Scan for the cell matching the given text and deliver its (X, Y) coordinate at center. 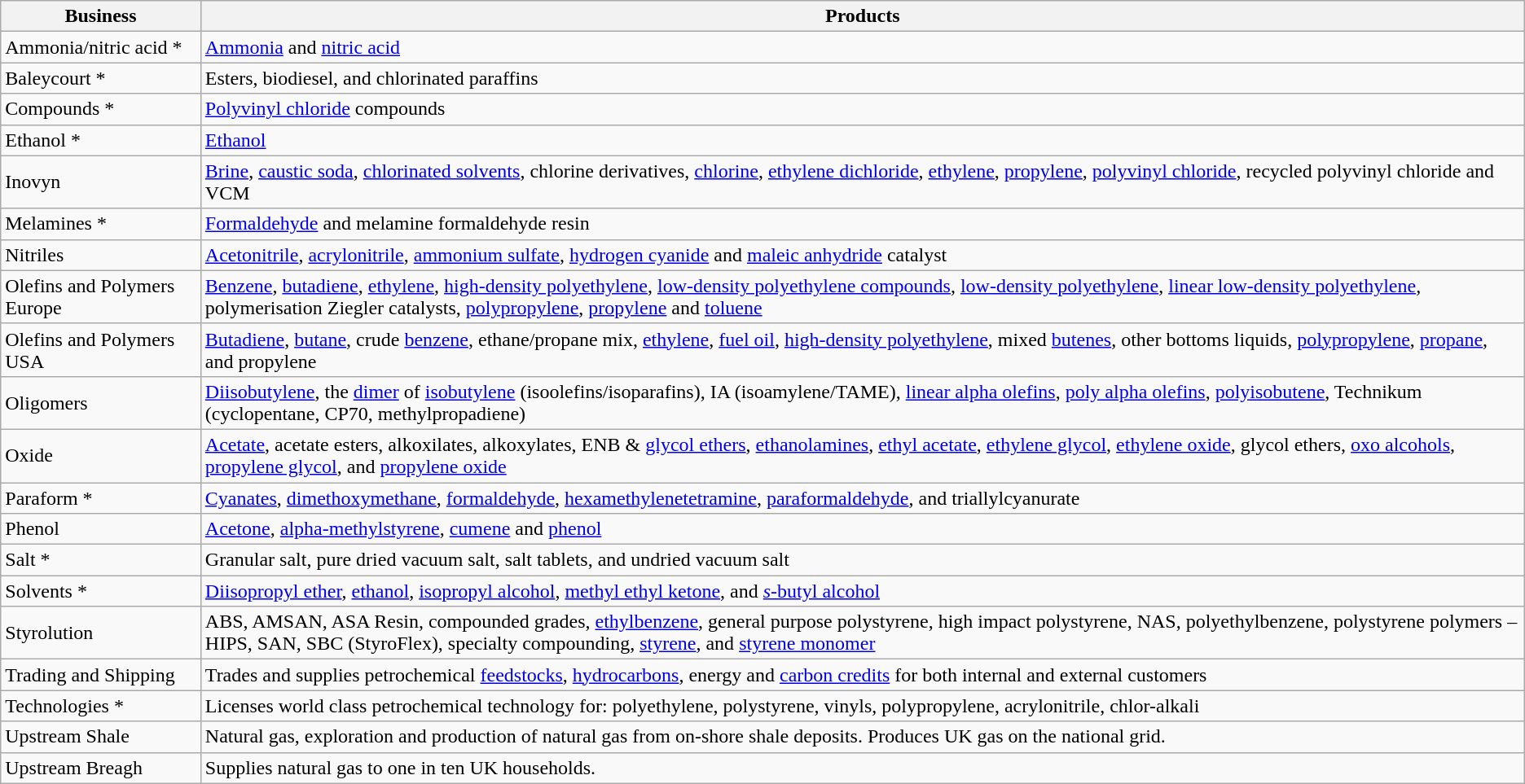
Products (862, 16)
Trading and Shipping (101, 675)
Granular salt, pure dried vacuum salt, salt tablets, and undried vacuum salt (862, 560)
Diisopropyl ether, ethanol, isopropyl alcohol, methyl ethyl ketone, and s-butyl alcohol (862, 591)
Ethanol (862, 140)
Styrolution (101, 633)
Natural gas, exploration and production of natural gas from on-shore shale deposits. Produces UK gas on the national grid. (862, 737)
Oxide (101, 456)
Acetonitrile, acrylonitrile, ammonium sulfate, hydrogen cyanide and maleic anhydride catalyst (862, 255)
Acetone, alpha-methylstyrene, cumene and phenol (862, 529)
Compounds * (101, 109)
Cyanates, dimethoxymethane, formaldehyde, hexamethylenetetramine, paraformaldehyde, and triallylcyanurate (862, 497)
Melamines * (101, 224)
Phenol (101, 529)
Nitriles (101, 255)
Solvents * (101, 591)
Oligomers (101, 402)
Trades and supplies petrochemical feedstocks, hydrocarbons, energy and carbon credits for both internal and external customers (862, 675)
Esters, biodiesel, and chlorinated paraffins (862, 78)
Ammonia/nitric acid * (101, 47)
Olefins and Polymers Europe (101, 296)
Baleycourt * (101, 78)
Ethanol * (101, 140)
Supplies natural gas to one in ten UK households. (862, 768)
Inovyn (101, 182)
Paraform * (101, 497)
Upstream Breagh (101, 768)
Salt * (101, 560)
Formaldehyde and melamine formaldehyde resin (862, 224)
Business (101, 16)
Polyvinyl chloride compounds (862, 109)
Licenses world class petrochemical technology for: polyethylene, polystyrene, vinyls, polypropylene, acrylonitrile, chlor-alkali (862, 706)
Technologies * (101, 706)
Ammonia and nitric acid (862, 47)
Olefins and Polymers USA (101, 350)
Upstream Shale (101, 737)
